From the cell containing the given text, extract its center point as (x, y) coordinate. 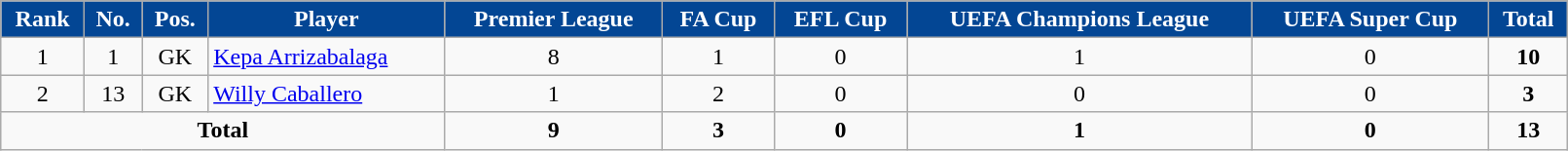
No. (113, 19)
Premier League (554, 19)
EFL Cup (841, 19)
FA Cup (718, 19)
Pos. (175, 19)
8 (554, 57)
10 (1528, 57)
UEFA Champions League (1080, 19)
UEFA Super Cup (1370, 19)
Kepa Arrizabalaga (327, 57)
Player (327, 19)
9 (554, 131)
Rank (43, 19)
Willy Caballero (327, 94)
